Extract the (X, Y) coordinate from the center of the cell holding the provided text.  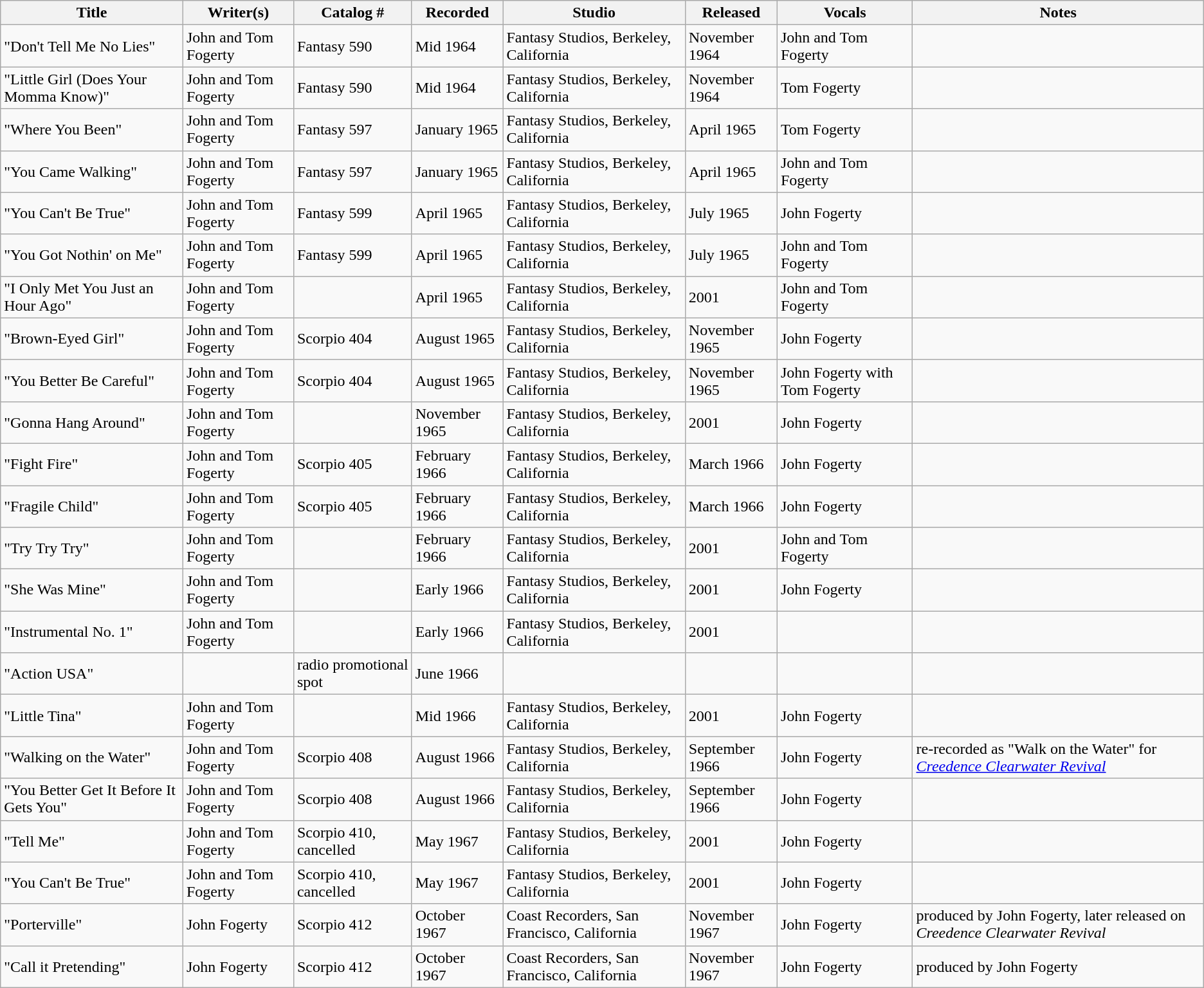
"I Only Met You Just an Hour Ago" (92, 297)
"Fight Fire" (92, 464)
"Fragile Child" (92, 506)
"You Got Nothin' on Me" (92, 255)
Studio (594, 13)
"She Was Mine" (92, 590)
"You Better Be Careful" (92, 381)
"Try Try Try" (92, 548)
Notes (1058, 13)
Writer(s) (238, 13)
"You Better Get It Before It Gets You" (92, 799)
"Instrumental No. 1" (92, 632)
"Tell Me" (92, 841)
"Walking on the Water" (92, 758)
John Fogerty with Tom Fogerty (845, 381)
"Don't Tell Me No Lies" (92, 46)
Catalog # (352, 13)
"Porterville" (92, 925)
Recorded (457, 13)
"Little Girl (Does Your Momma Know)" (92, 87)
"Call it Pretending" (92, 966)
"You Came Walking" (92, 171)
radio promotional spot (352, 674)
Vocals (845, 13)
Released (731, 13)
"Where You Been" (92, 130)
"Little Tina" (92, 715)
produced by John Fogerty (1058, 966)
"Gonna Hang Around" (92, 422)
June 1966 (457, 674)
produced by John Fogerty, later released on Creedence Clearwater Revival (1058, 925)
Mid 1966 (457, 715)
"Brown-Eyed Girl" (92, 338)
re-recorded as "Walk on the Water" for Creedence Clearwater Revival (1058, 758)
Title (92, 13)
"Action USA" (92, 674)
